Find where the given text appears and provide that cell's center as (x, y) coordinate. 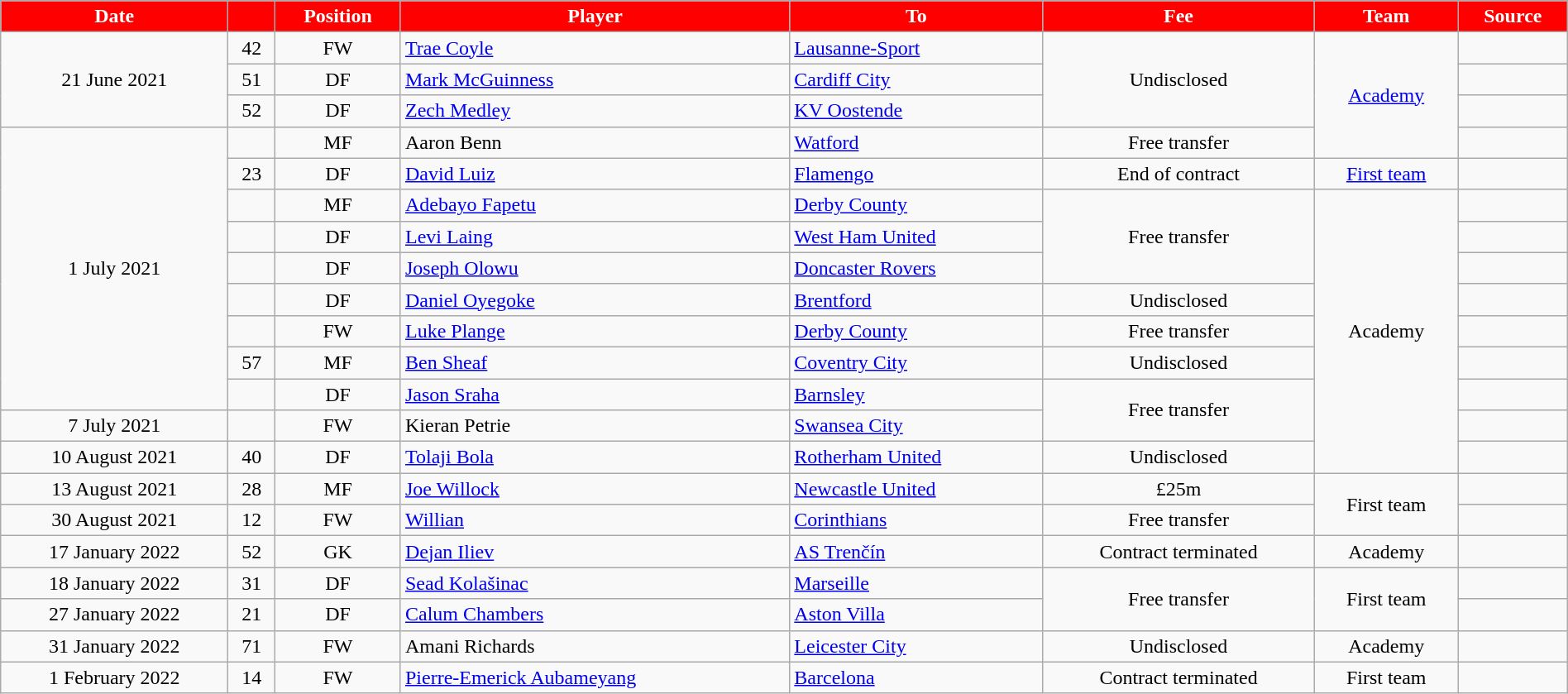
Calum Chambers (595, 615)
Position (338, 17)
£25m (1178, 489)
Trae Coyle (595, 48)
31 (251, 583)
End of contract (1178, 174)
40 (251, 457)
Sead Kolašinac (595, 583)
Willian (595, 520)
Date (114, 17)
Joe Willock (595, 489)
Coventry City (916, 362)
Fee (1178, 17)
13 August 2021 (114, 489)
1 February 2022 (114, 677)
17 January 2022 (114, 552)
27 January 2022 (114, 615)
Leicester City (916, 646)
21 (251, 615)
Rotherham United (916, 457)
David Luiz (595, 174)
Dejan Iliev (595, 552)
Watford (916, 142)
51 (251, 79)
Barnsley (916, 395)
AS Trenčín (916, 552)
GK (338, 552)
21 June 2021 (114, 79)
Luke Plange (595, 331)
71 (251, 646)
Cardiff City (916, 79)
12 (251, 520)
Mark McGuinness (595, 79)
Pierre-Emerick Aubameyang (595, 677)
7 July 2021 (114, 426)
14 (251, 677)
30 August 2021 (114, 520)
Marseille (916, 583)
Barcelona (916, 677)
Aston Villa (916, 615)
Corinthians (916, 520)
Adebayo Fapetu (595, 205)
Daniel Oyegoke (595, 299)
Doncaster Rovers (916, 268)
Tolaji Bola (595, 457)
Player (595, 17)
28 (251, 489)
Newcastle United (916, 489)
42 (251, 48)
KV Oostende (916, 111)
Amani Richards (595, 646)
West Ham United (916, 237)
57 (251, 362)
Ben Sheaf (595, 362)
Team (1386, 17)
Source (1513, 17)
31 January 2022 (114, 646)
To (916, 17)
Aaron Benn (595, 142)
1 July 2021 (114, 268)
Joseph Olowu (595, 268)
Levi Laing (595, 237)
Flamengo (916, 174)
Swansea City (916, 426)
18 January 2022 (114, 583)
Lausanne-Sport (916, 48)
Jason Sraha (595, 395)
10 August 2021 (114, 457)
Zech Medley (595, 111)
Brentford (916, 299)
Kieran Petrie (595, 426)
23 (251, 174)
